For the text-containing cell, return its midpoint in (x, y) coordinate format. 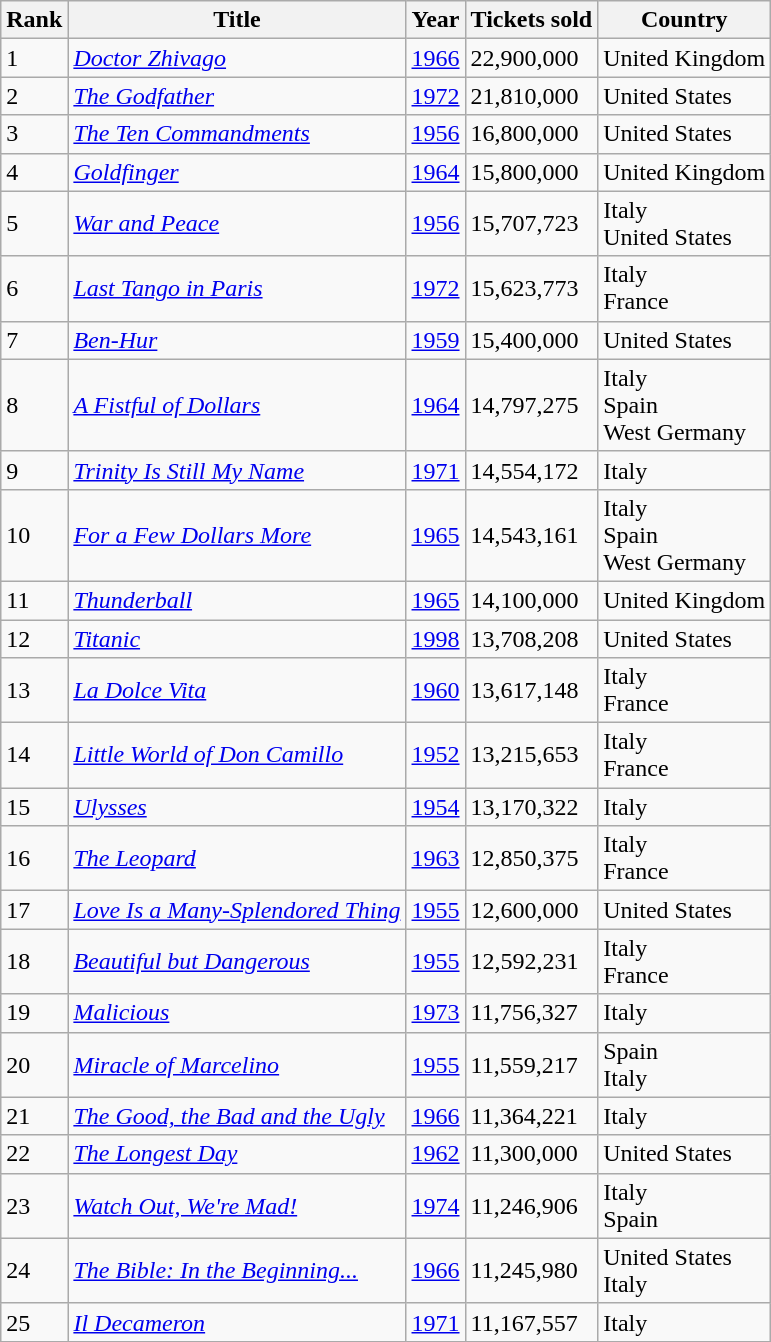
The Bible: In the Beginning... (237, 1270)
1952 (436, 756)
24 (34, 1270)
1962 (436, 1154)
Doctor Zhivago (237, 58)
22,900,000 (532, 58)
14,797,275 (532, 405)
15,623,773 (532, 288)
Beautiful but Dangerous (237, 962)
19 (34, 1013)
13 (34, 690)
1 (34, 58)
11,559,217 (532, 1064)
Tickets sold (532, 20)
Rank (34, 20)
War and Peace (237, 224)
Il Decameron (237, 1322)
11,246,906 (532, 1206)
Thunderball (237, 600)
15,400,000 (532, 340)
1974 (436, 1206)
1963 (436, 858)
A Fistful of Dollars (237, 405)
Last Tango in Paris (237, 288)
16,800,000 (532, 134)
17 (34, 910)
13,170,322 (532, 807)
Title (237, 20)
20 (34, 1064)
12,592,231 (532, 962)
16 (34, 858)
5 (34, 224)
11,364,221 (532, 1116)
7 (34, 340)
ItalySpain (684, 1206)
For a Few Dollars More (237, 535)
18 (34, 962)
10 (34, 535)
14,100,000 (532, 600)
1959 (436, 340)
Little World of Don Camillo (237, 756)
ItalyUnited States (684, 224)
3 (34, 134)
22 (34, 1154)
Goldfinger (237, 172)
The Ten Commandments (237, 134)
13,215,653 (532, 756)
1973 (436, 1013)
13,617,148 (532, 690)
4 (34, 172)
Miracle of Marcelino (237, 1064)
1998 (436, 639)
The Godfather (237, 96)
SpainItaly (684, 1064)
21 (34, 1116)
15,707,723 (532, 224)
2 (34, 96)
Ulysses (237, 807)
15,800,000 (532, 172)
Titanic (237, 639)
6 (34, 288)
14,543,161 (532, 535)
United StatesItaly (684, 1270)
The Leopard (237, 858)
Watch Out, We're Mad! (237, 1206)
11,300,000 (532, 1154)
13,708,208 (532, 639)
1960 (436, 690)
1954 (436, 807)
The Good, the Bad and the Ugly (237, 1116)
21,810,000 (532, 96)
25 (34, 1322)
12,600,000 (532, 910)
9 (34, 470)
14 (34, 756)
15 (34, 807)
11,245,980 (532, 1270)
Malicious (237, 1013)
Love Is a Many-Splendored Thing (237, 910)
8 (34, 405)
Year (436, 20)
Country (684, 20)
23 (34, 1206)
14,554,172 (532, 470)
La Dolce Vita (237, 690)
11,167,557 (532, 1322)
12,850,375 (532, 858)
Ben-Hur (237, 340)
The Longest Day (237, 1154)
11,756,327 (532, 1013)
11 (34, 600)
12 (34, 639)
Trinity Is Still My Name (237, 470)
